From the cell containing the given text, extract its center point as (X, Y) coordinate. 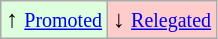
↑ Promoted (54, 20)
↓ Relegated (162, 20)
